Scan for the cell matching the given text and deliver its (X, Y) coordinate at center. 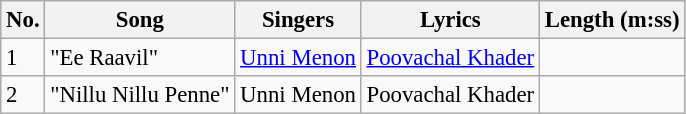
Lyrics (450, 20)
Singers (298, 20)
"Ee Raavil" (140, 58)
No. (23, 20)
Song (140, 20)
Length (m:ss) (612, 20)
1 (23, 58)
"Nillu Nillu Penne" (140, 95)
2 (23, 95)
